Provide the [X, Y] coordinate of the cell's center where the given text is located.  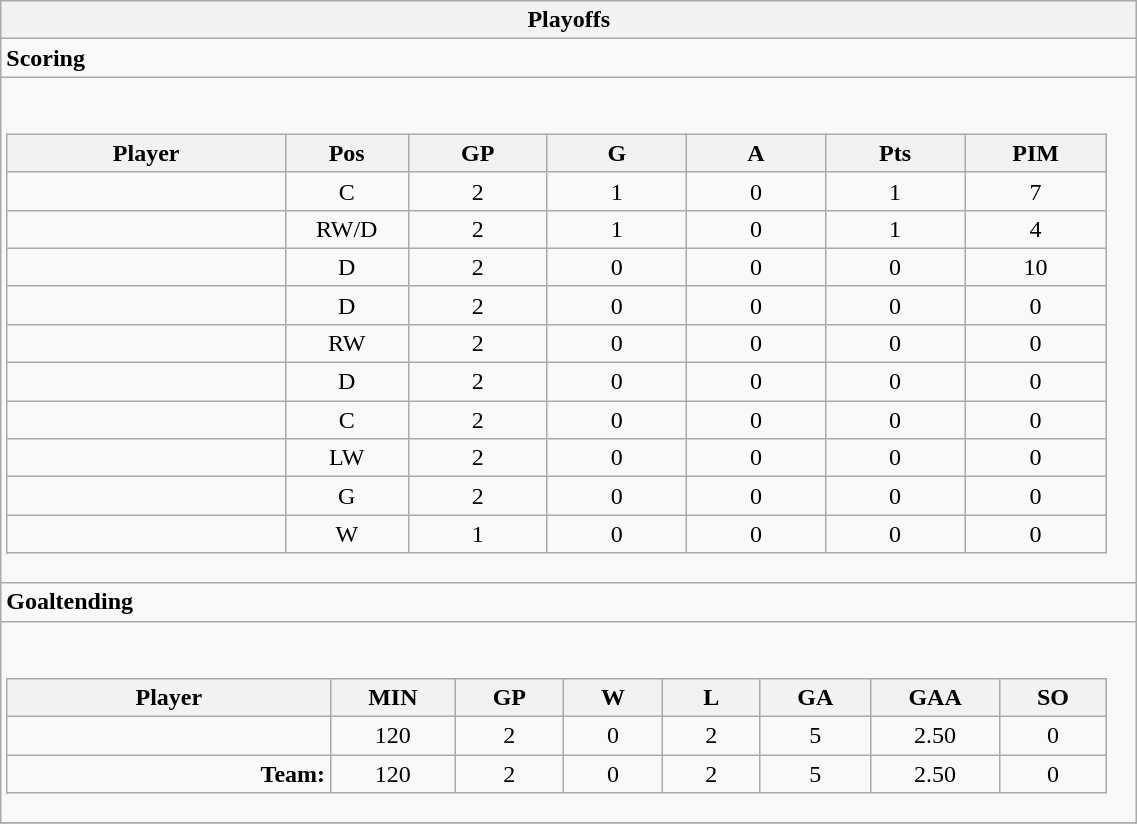
GA [816, 697]
Playoffs [569, 20]
7 [1036, 191]
Goaltending [569, 602]
MIN [393, 697]
Pts [894, 153]
PIM [1036, 153]
Scoring [569, 58]
Player MIN GP W L GA GAA SO 120 2 0 2 5 2.50 0 Team: 120 2 0 2 5 2.50 0 [569, 722]
L [712, 697]
RW/D [346, 229]
RW [346, 343]
Pos [346, 153]
SO [1052, 697]
LW [346, 458]
4 [1036, 229]
GAA [935, 697]
Team: [169, 774]
A [756, 153]
10 [1036, 267]
